Extract the (x, y) coordinate from the center of the cell holding the provided text.  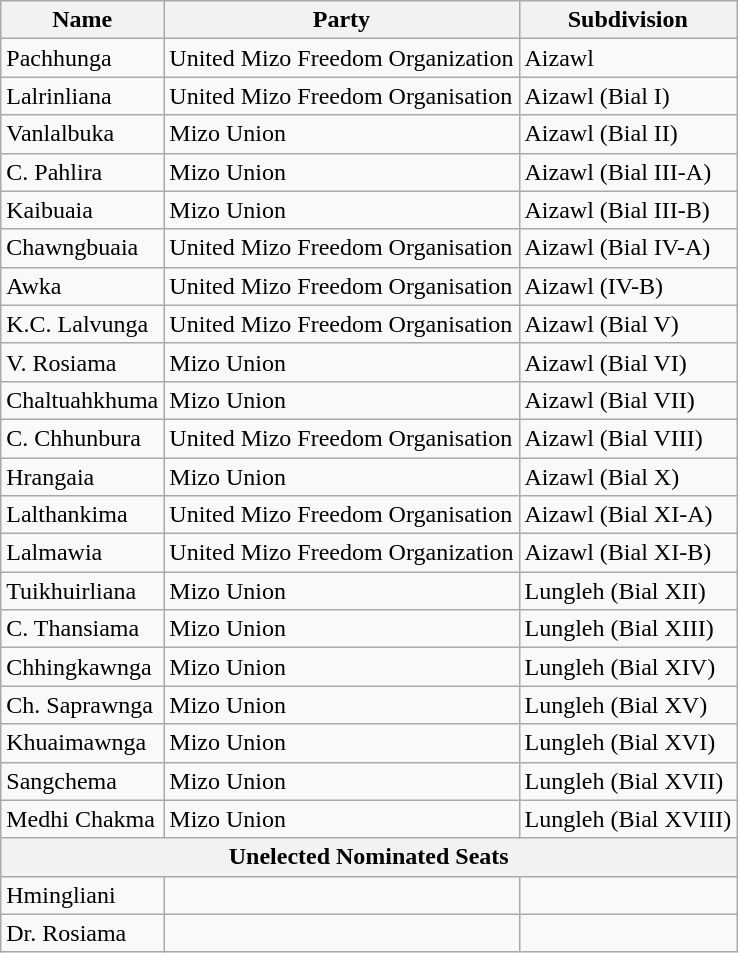
Aizawl (Bial XI-A) (628, 515)
Name (82, 20)
C. Chhunbura (82, 438)
Chaltuahkhuma (82, 400)
Aizawl (Bial XI-B) (628, 553)
Aizawl (IV-B) (628, 286)
Hmingliani (82, 895)
C. Thansiama (82, 629)
Kaibuaia (82, 210)
Aizawl (Bial V) (628, 324)
Medhi Chakma (82, 819)
Lalrinliana (82, 96)
Aizawl (Bial I) (628, 96)
Pachhunga (82, 58)
Vanlalbuka (82, 134)
C. Pahlira (82, 172)
Lungleh (Bial XVII) (628, 781)
Lungleh (Bial XV) (628, 705)
Aizawl (Bial III-B) (628, 210)
Lungleh (Bial XVIII) (628, 819)
Chawngbuaia (82, 248)
Subdivision (628, 20)
Aizawl (Bial IV-A) (628, 248)
Aizawl (Bial VIII) (628, 438)
Chhingkawnga (82, 667)
Ch. Saprawnga (82, 705)
Hrangaia (82, 477)
Lungleh (Bial XIII) (628, 629)
Lungleh (Bial XII) (628, 591)
Party (342, 20)
Aizawl (Bial II) (628, 134)
Dr. Rosiama (82, 933)
Unelected Nominated Seats (369, 857)
Aizawl (Bial III-A) (628, 172)
Lalmawia (82, 553)
K.C. Lalvunga (82, 324)
Aizawl (Bial X) (628, 477)
V. Rosiama (82, 362)
Lalthankima (82, 515)
Aizawl (Bial VI) (628, 362)
Aizawl (Bial VII) (628, 400)
Lungleh (Bial XIV) (628, 667)
Lungleh (Bial XVI) (628, 743)
Tuikhuirliana (82, 591)
Aizawl (628, 58)
Khuaimawnga (82, 743)
Sangchema (82, 781)
Awka (82, 286)
